Provide the (x, y) coordinate of the cell's center where the given text is located.  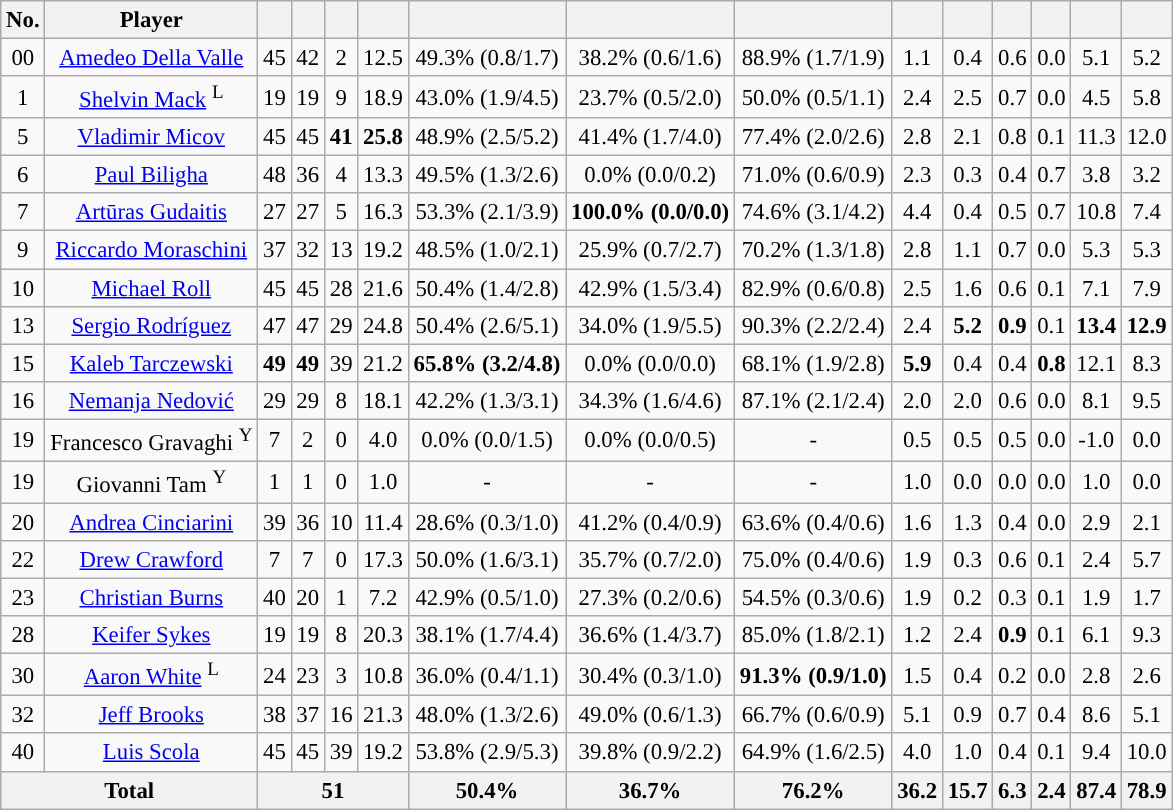
65.8% (3.2/4.8) (486, 363)
39.8% (0.9/2.2) (650, 753)
35.7% (0.7/2.0) (650, 560)
0.0% (0.0/0.2) (650, 175)
No. (23, 20)
4.5 (1096, 97)
8.6 (1096, 715)
38 (274, 715)
Francesco Gravaghi Y (152, 440)
Kaleb Tarczewski (152, 363)
25.8 (383, 137)
100.0% (0.0/0.0) (650, 213)
71.0% (0.6/0.9) (812, 175)
Shelvin Mack L (152, 97)
36.7% (650, 790)
5.7 (1146, 560)
3.8 (1096, 175)
49.5% (1.3/2.6) (486, 175)
42.2% (1.3/3.1) (486, 400)
43.0% (1.9/4.5) (486, 97)
53.8% (2.9/5.3) (486, 753)
87.4 (1096, 790)
Paul Biligha (152, 175)
Drew Crawford (152, 560)
9.5 (1146, 400)
Giovanni Tam Y (152, 482)
13.4 (1096, 325)
34.3% (1.6/4.6) (650, 400)
48.5% (1.0/2.1) (486, 250)
27.3% (0.2/0.6) (650, 598)
50.4% (2.6/5.1) (486, 325)
6 (23, 175)
7.2 (383, 598)
0.0% (0.0/0.5) (650, 440)
66.7% (0.6/0.9) (812, 715)
Keifer Sykes (152, 635)
3 (340, 675)
4.4 (917, 213)
76.2% (812, 790)
75.0% (0.4/0.6) (812, 560)
68.1% (1.9/2.8) (812, 363)
28.6% (0.3/1.0) (486, 522)
21.2 (383, 363)
88.9% (1.7/1.9) (812, 58)
2.6 (1146, 675)
42.9% (0.5/1.0) (486, 598)
1.5 (917, 675)
Sergio Rodríguez (152, 325)
Riccardo Moraschini (152, 250)
5.8 (1146, 97)
Nemanja Nedović (152, 400)
38.1% (1.7/4.4) (486, 635)
12.9 (1146, 325)
15 (23, 363)
12.0 (1146, 137)
49.0% (0.6/1.3) (650, 715)
13.3 (383, 175)
41.4% (1.7/4.0) (650, 137)
Andrea Cinciarini (152, 522)
78.9 (1146, 790)
7.4 (1146, 213)
90.3% (2.2/2.4) (812, 325)
87.1% (2.1/2.4) (812, 400)
30.4% (0.3/1.0) (650, 675)
85.0% (1.8/2.1) (812, 635)
50.4% (486, 790)
48.0% (1.3/2.6) (486, 715)
0.0% (0.0/0.0) (650, 363)
16.3 (383, 213)
21.6 (383, 288)
Vladimir Micov (152, 137)
64.9% (1.6/2.5) (812, 753)
9.4 (1096, 753)
10.0 (1146, 753)
50.4% (1.4/2.8) (486, 288)
6.3 (1012, 790)
24 (274, 675)
50.0% (0.5/1.1) (812, 97)
74.6% (3.1/4.2) (812, 213)
15.7 (967, 790)
Luis Scola (152, 753)
9.3 (1146, 635)
Jeff Brooks (152, 715)
Total (130, 790)
7.1 (1096, 288)
17.3 (383, 560)
Amedeo Della Valle (152, 58)
Christian Burns (152, 598)
63.6% (0.4/0.6) (812, 522)
70.2% (1.3/1.8) (812, 250)
7.9 (1146, 288)
48.9% (2.5/5.2) (486, 137)
8.1 (1096, 400)
23.7% (0.5/2.0) (650, 97)
Aaron White L (152, 675)
3.2 (1146, 175)
5.9 (917, 363)
4 (340, 175)
42 (308, 58)
25.9% (0.7/2.7) (650, 250)
91.3% (0.9/1.0) (812, 675)
21.3 (383, 715)
6.1 (1096, 635)
18.1 (383, 400)
1.7 (1146, 598)
30 (23, 675)
Artūras Gudaitis (152, 213)
12.5 (383, 58)
2.9 (1096, 522)
2.3 (917, 175)
50.0% (1.6/3.1) (486, 560)
11.4 (383, 522)
8.3 (1146, 363)
51 (334, 790)
Michael Roll (152, 288)
34.0% (1.9/5.5) (650, 325)
22 (23, 560)
77.4% (2.0/2.6) (812, 137)
11.3 (1096, 137)
20.3 (383, 635)
53.3% (2.1/3.9) (486, 213)
1.2 (917, 635)
36.2 (917, 790)
82.9% (0.6/0.8) (812, 288)
Player (152, 20)
-1.0 (1096, 440)
48 (274, 175)
36.6% (1.4/3.7) (650, 635)
38.2% (0.6/1.6) (650, 58)
41.2% (0.4/0.9) (650, 522)
1.3 (967, 522)
49.3% (0.8/1.7) (486, 58)
24.8 (383, 325)
54.5% (0.3/0.6) (812, 598)
18.9 (383, 97)
41 (340, 137)
00 (23, 58)
42.9% (1.5/3.4) (650, 288)
0.0% (0.0/1.5) (486, 440)
36.0% (0.4/1.1) (486, 675)
12.1 (1096, 363)
